Locate the cell with the specified text and output its (X, Y) center coordinate. 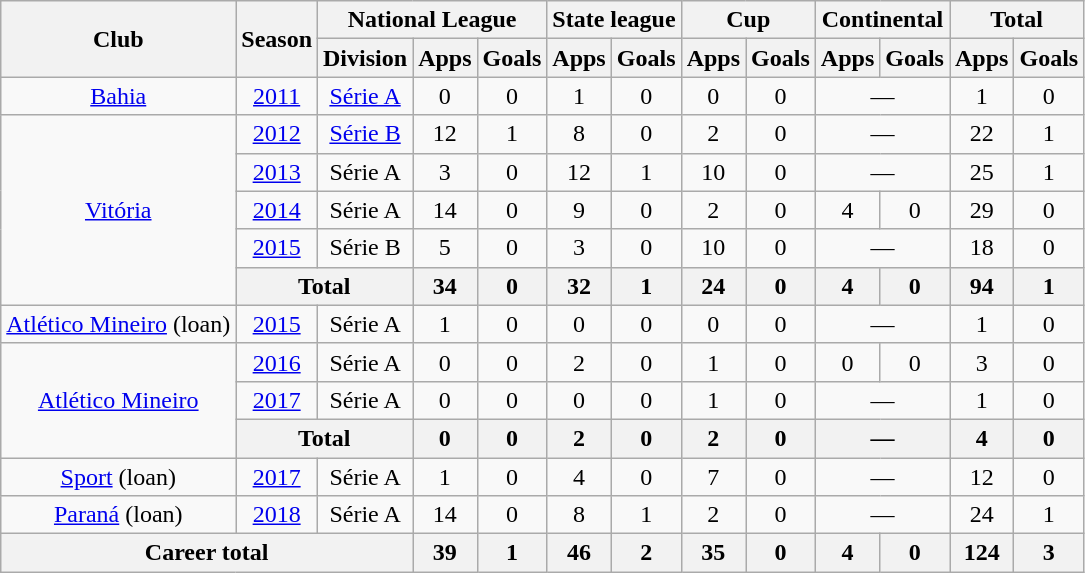
Vitória (118, 210)
5 (445, 248)
2018 (277, 515)
Cup (748, 20)
Division (366, 58)
39 (445, 553)
2012 (277, 134)
Continental (882, 20)
State league (614, 20)
Bahia (118, 96)
Atlético Mineiro (loan) (118, 324)
22 (982, 134)
Paraná (loan) (118, 515)
18 (982, 248)
29 (982, 210)
2016 (277, 362)
Season (277, 39)
46 (579, 553)
7 (713, 477)
34 (445, 286)
35 (713, 553)
2011 (277, 96)
Sport (loan) (118, 477)
2013 (277, 172)
32 (579, 286)
124 (982, 553)
Career total (207, 553)
Atlético Mineiro (118, 400)
Club (118, 39)
2014 (277, 210)
94 (982, 286)
25 (982, 172)
9 (579, 210)
National League (432, 20)
